Capture the cell that displays the provided text and extract its [X, Y] central coordinate. 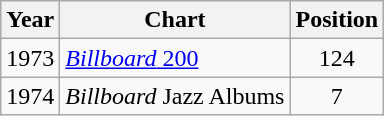
Chart [175, 20]
1974 [30, 96]
124 [337, 58]
Billboard 200 [175, 58]
1973 [30, 58]
Year [30, 20]
Billboard Jazz Albums [175, 96]
7 [337, 96]
Position [337, 20]
